Provide the [X, Y] coordinate of the cell's center where the given text is located.  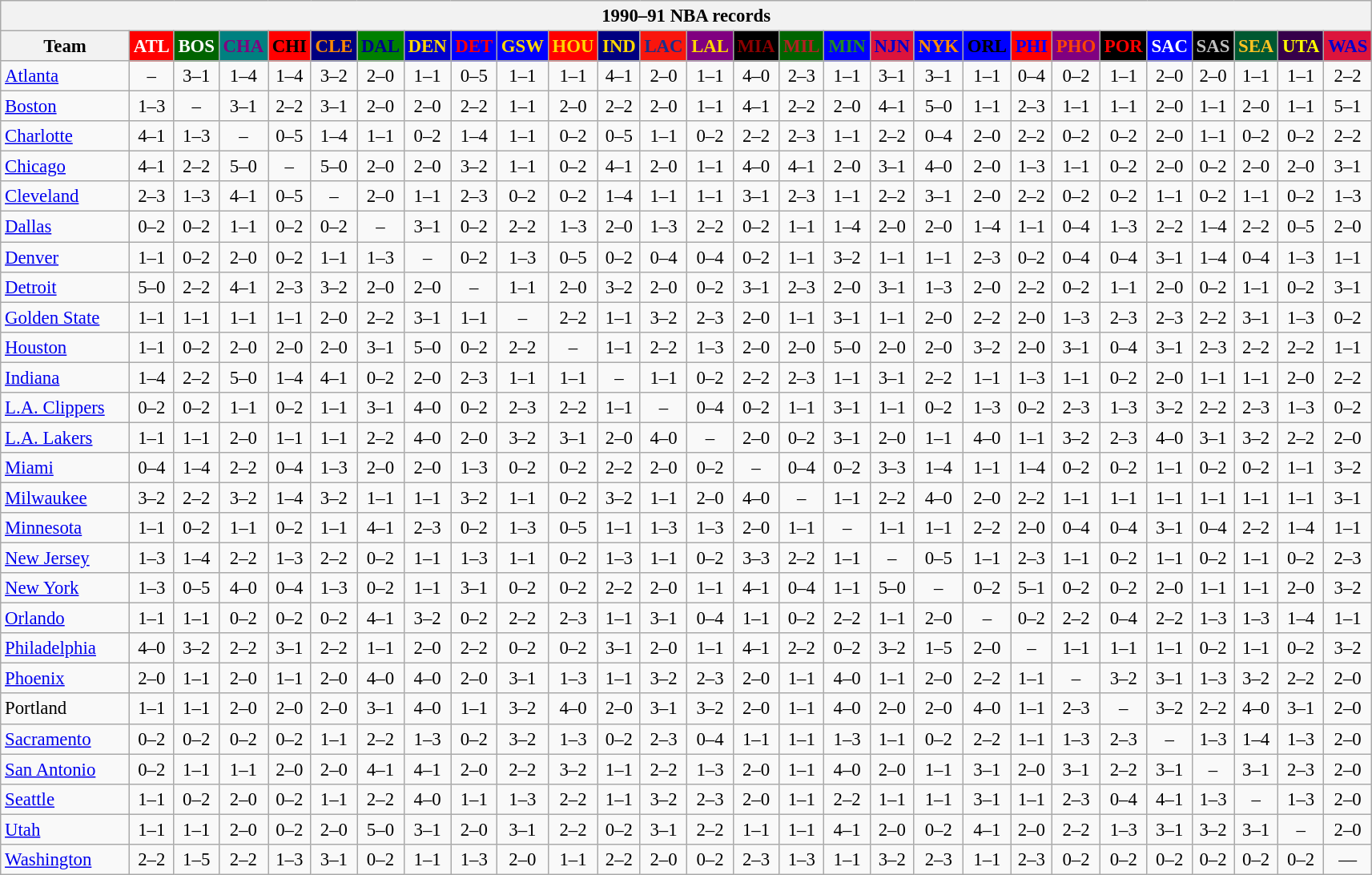
Seattle [66, 799]
MIN [847, 46]
Minnesota [66, 528]
Dallas [66, 227]
— [1348, 860]
LAC [663, 46]
Cleveland [66, 196]
Team [66, 46]
PHI [1032, 46]
Philadelphia [66, 648]
Denver [66, 257]
Phoenix [66, 679]
HOU [573, 46]
Boston [66, 107]
NJN [892, 46]
DAL [381, 46]
Orlando [66, 619]
SAS [1213, 46]
CHA [243, 46]
POR [1123, 46]
Atlanta [66, 76]
Milwaukee [66, 498]
ORL [987, 46]
MIL [802, 46]
Indiana [66, 377]
Sacramento [66, 739]
Washington [66, 860]
SAC [1169, 46]
PHO [1076, 46]
MIA [756, 46]
LAL [710, 46]
WAS [1348, 46]
Detroit [66, 287]
BOS [196, 46]
New York [66, 588]
New Jersey [66, 558]
Chicago [66, 167]
DEN [428, 46]
CHI [289, 46]
1990–91 NBA records [686, 16]
UTA [1301, 46]
Golden State [66, 317]
DET [474, 46]
CLE [333, 46]
L.A. Lakers [66, 437]
Portland [66, 709]
Charlotte [66, 136]
Miami [66, 468]
SEA [1256, 46]
San Antonio [66, 769]
IND [619, 46]
ATL [151, 46]
NYK [939, 46]
L.A. Clippers [66, 408]
GSW [522, 46]
Utah [66, 829]
Houston [66, 347]
